Extract the (X, Y) coordinate from the center of the cell holding the provided text.  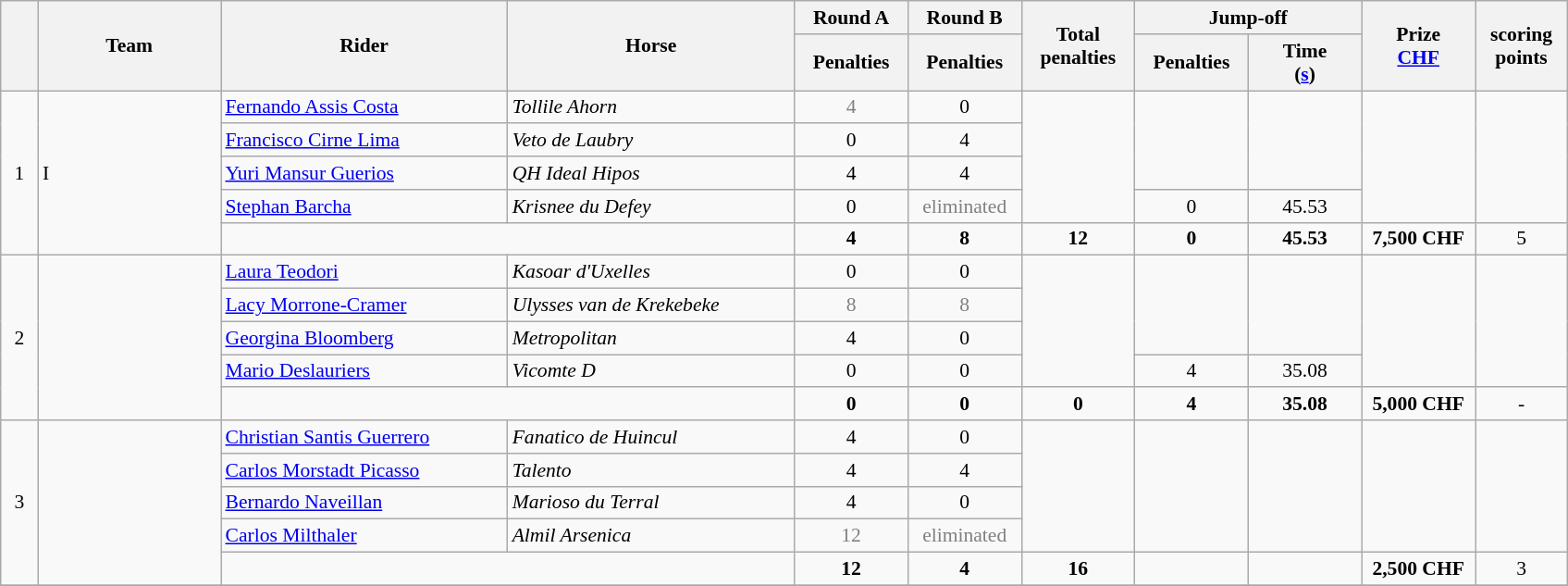
Carlos Morstadt Picasso (364, 470)
5 (1521, 239)
Fernando Assis Costa (364, 107)
Metropolitan (651, 338)
scoringpoints (1521, 46)
QH Ideal Hipos (651, 173)
Ulysses van de Krekebeke (651, 305)
16 (1079, 569)
Lacy Morrone-Cramer (364, 305)
2 (19, 338)
Vicomte D (651, 371)
Krisnee du Defey (651, 206)
Tollile Ahorn (651, 107)
Fanatico de Huincul (651, 437)
Kasoar d'Uxelles (651, 272)
Francisco Cirne Lima (364, 141)
Bernardo Naveillan (364, 503)
Team (130, 46)
7,500 CHF (1419, 239)
Stephan Barcha (364, 206)
2,500 CHF (1419, 569)
5,000 CHF (1419, 405)
Yuri Mansur Guerios (364, 173)
Talento (651, 470)
Round A (851, 18)
Round B (964, 18)
Total penalties (1079, 46)
Georgina Bloomberg (364, 338)
I (130, 173)
Marioso du Terral (651, 503)
PrizeCHF (1419, 46)
Veto de Laubry (651, 141)
Mario Deslauriers (364, 371)
Carlos Milthaler (364, 536)
1 (19, 173)
Christian Santis Guerrero (364, 437)
Laura Teodori (364, 272)
Horse (651, 46)
Rider (364, 46)
Almil Arsenica (651, 536)
Jump-off (1249, 18)
- (1521, 405)
Time(s) (1304, 63)
